Return (x, y) of the center of cell containing provided text 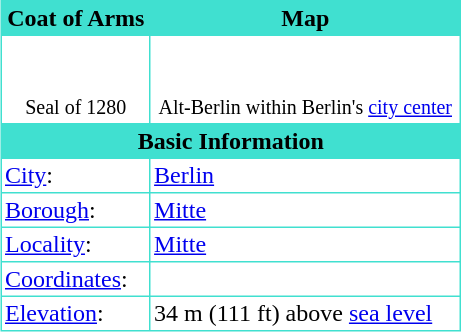
Locality: (76, 244)
City: (76, 176)
Basic Information (231, 140)
Elevation: (76, 314)
Borough: (76, 210)
Alt-Berlin within Berlin's city center (305, 80)
Coordinates: (76, 278)
Coat of Arms (76, 18)
Berlin (305, 176)
34 m (111 ft) above sea level (305, 314)
Seal of 1280 (76, 80)
Map (305, 18)
